Return [x, y] of the center of cell containing provided text 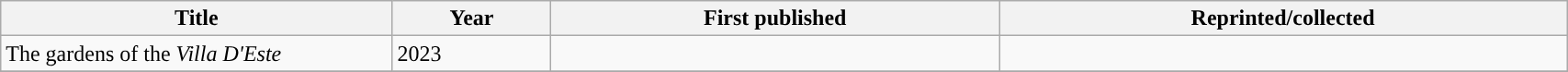
The gardens of the Villa D'Este [197, 54]
Title [197, 18]
Year [472, 18]
2023 [472, 54]
Reprinted/collected [1283, 18]
First published [775, 18]
